Capture the cell that displays the provided text and extract its (X, Y) central coordinate. 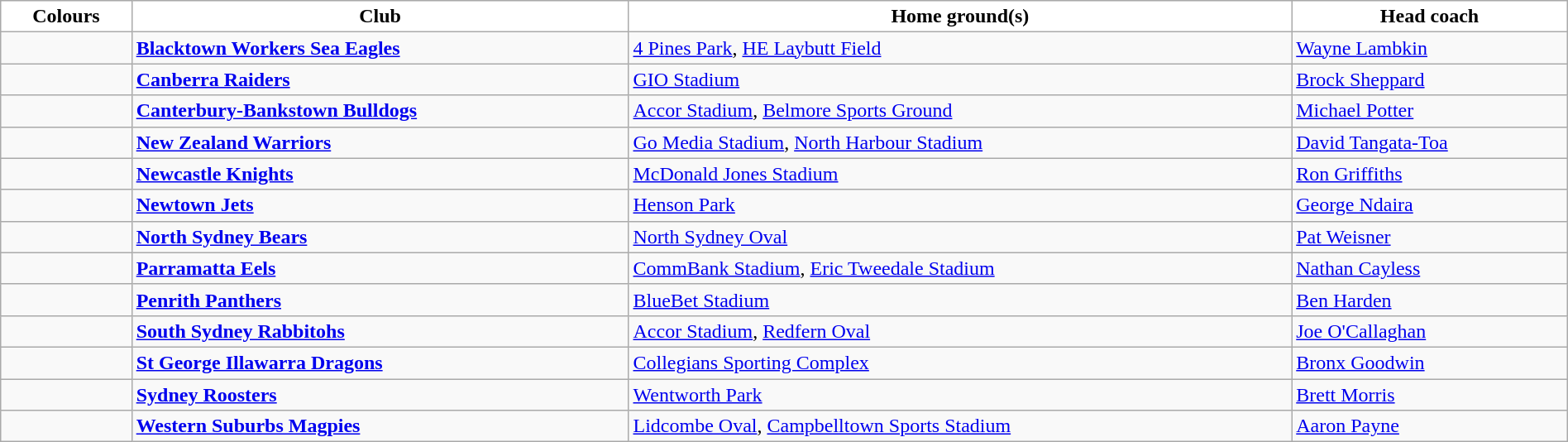
4 Pines Park, HE Laybutt Field (960, 48)
George Ndaira (1430, 205)
Brett Morris (1430, 395)
South Sydney Rabbitohs (380, 331)
New Zealand Warriors (380, 142)
St George Illawarra Dragons (380, 363)
Lidcombe Oval, Campbelltown Sports Stadium (960, 426)
CommBank Stadium, Eric Tweedale Stadium (960, 268)
Newtown Jets (380, 205)
Club (380, 17)
Joe O'Callaghan (1430, 331)
Penrith Panthers (380, 300)
GIO Stadium (960, 79)
Colours (66, 17)
McDonald Jones Stadium (960, 174)
Parramatta Eels (380, 268)
North Sydney Oval (960, 237)
Ron Griffiths (1430, 174)
Home ground(s) (960, 17)
Sydney Roosters (380, 395)
North Sydney Bears (380, 237)
David Tangata-Toa (1430, 142)
Accor Stadium, Redfern Oval (960, 331)
Collegians Sporting Complex (960, 363)
Accor Stadium, Belmore Sports Ground (960, 111)
Go Media Stadium, North Harbour Stadium (960, 142)
Wentworth Park (960, 395)
Canterbury-Bankstown Bulldogs (380, 111)
Henson Park (960, 205)
Bronx Goodwin (1430, 363)
Pat Weisner (1430, 237)
Head coach (1430, 17)
Wayne Lambkin (1430, 48)
Nathan Cayless (1430, 268)
Aaron Payne (1430, 426)
Brock Sheppard (1430, 79)
Canberra Raiders (380, 79)
Michael Potter (1430, 111)
Newcastle Knights (380, 174)
BlueBet Stadium (960, 300)
Ben Harden (1430, 300)
Blacktown Workers Sea Eagles (380, 48)
Western Suburbs Magpies (380, 426)
